Detect which cell encompasses the target text, then output its (X, Y) center coordinate. 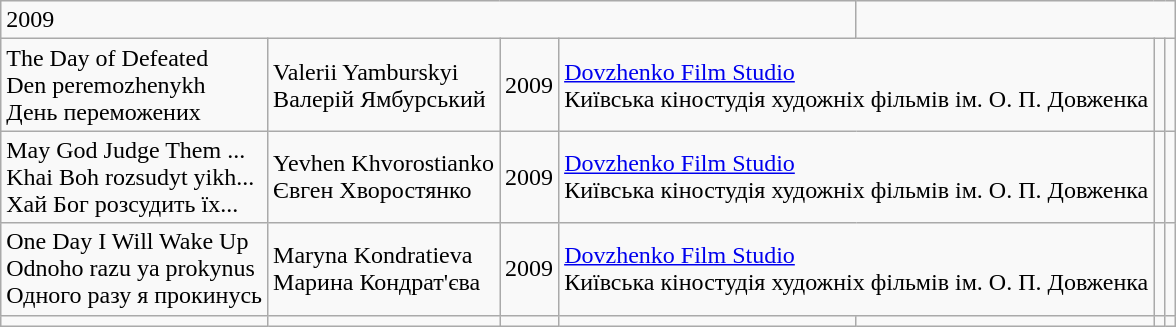
The Day of DefeatedDen peremozhenykhДень переможених (134, 85)
Yevhen KhvorostiankoЄвген Хворостянко (384, 177)
May God Judge Them ...Khai Boh rozsudyt yikh...Хай Бог розсудить їх... (134, 177)
One Day I Will Wake UpOdnoho razu ya prokynusОдного разу я прокинусь (134, 269)
Maryna KondratievaМарина Кондрат'єва (384, 269)
Valerii YamburskyiВалерій Ямбурський (384, 85)
